Capture the cell that displays the provided text and extract its [x, y] central coordinate. 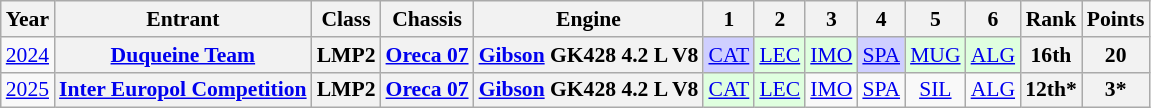
20 [1116, 55]
MUG [936, 55]
Chassis [428, 19]
Rank [1051, 19]
1 [728, 19]
5 [936, 19]
2025 [28, 90]
Class [346, 19]
3* [1116, 90]
6 [993, 19]
12th* [1051, 90]
Entrant [183, 19]
2 [780, 19]
Points [1116, 19]
4 [881, 19]
SIL [936, 90]
Engine [589, 19]
3 [831, 19]
2024 [28, 55]
Year [28, 19]
Duqueine Team [183, 55]
Inter Europol Competition [183, 90]
16th [1051, 55]
